Detect which cell encompasses the target text, then output its (X, Y) center coordinate. 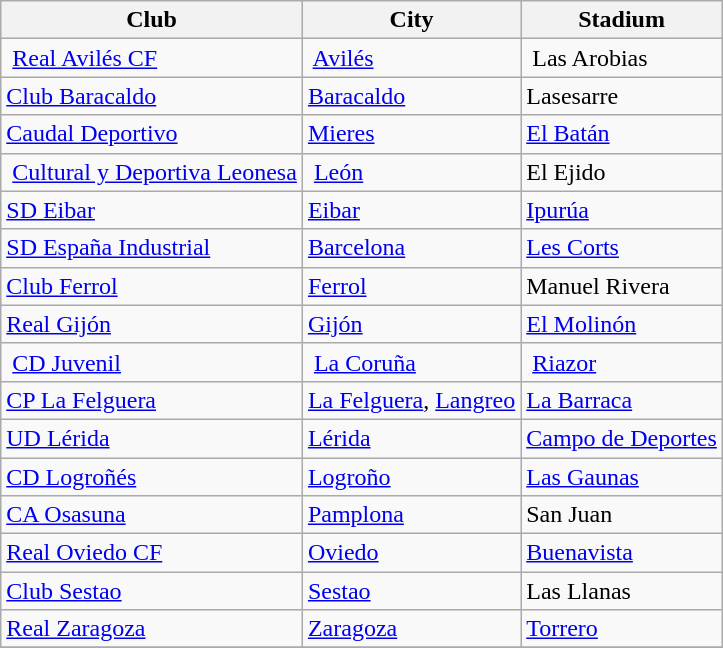
Caudal Deportivo (152, 134)
Club Sestao (152, 591)
Eibar (411, 210)
Las Arobias (622, 58)
Torrero (622, 629)
El Ejido (622, 172)
Campo de Deportes (622, 438)
Les Corts (622, 248)
Buenavista (622, 553)
Manuel Rivera (622, 286)
SD Eibar (152, 210)
Club Baracaldo (152, 96)
Logroño (411, 477)
El Molinón (622, 324)
Baracaldo (411, 96)
La Coruña (411, 362)
Club (152, 20)
CP La Felguera (152, 400)
SD España Industrial (152, 248)
San Juan (622, 515)
UD Lérida (152, 438)
Stadium (622, 20)
Mieres (411, 134)
Ipurúa (622, 210)
Real Gijón (152, 324)
Lérida (411, 438)
Sestao (411, 591)
Las Gaunas (622, 477)
León (411, 172)
El Batán (622, 134)
Riazor (622, 362)
Oviedo (411, 553)
City (411, 20)
Zaragoza (411, 629)
Real Zaragoza (152, 629)
Lasesarre (622, 96)
CD Logroñés (152, 477)
CA Osasuna (152, 515)
Real Avilés CF (152, 58)
Gijón (411, 324)
CD Juvenil (152, 362)
Ferrol (411, 286)
Cultural y Deportiva Leonesa (152, 172)
Real Oviedo CF (152, 553)
Barcelona (411, 248)
La Felguera, Langreo (411, 400)
Las Llanas (622, 591)
Pamplona (411, 515)
Club Ferrol (152, 286)
La Barraca (622, 400)
Avilés (411, 58)
